Capture the cell that displays the provided text and extract its (X, Y) central coordinate. 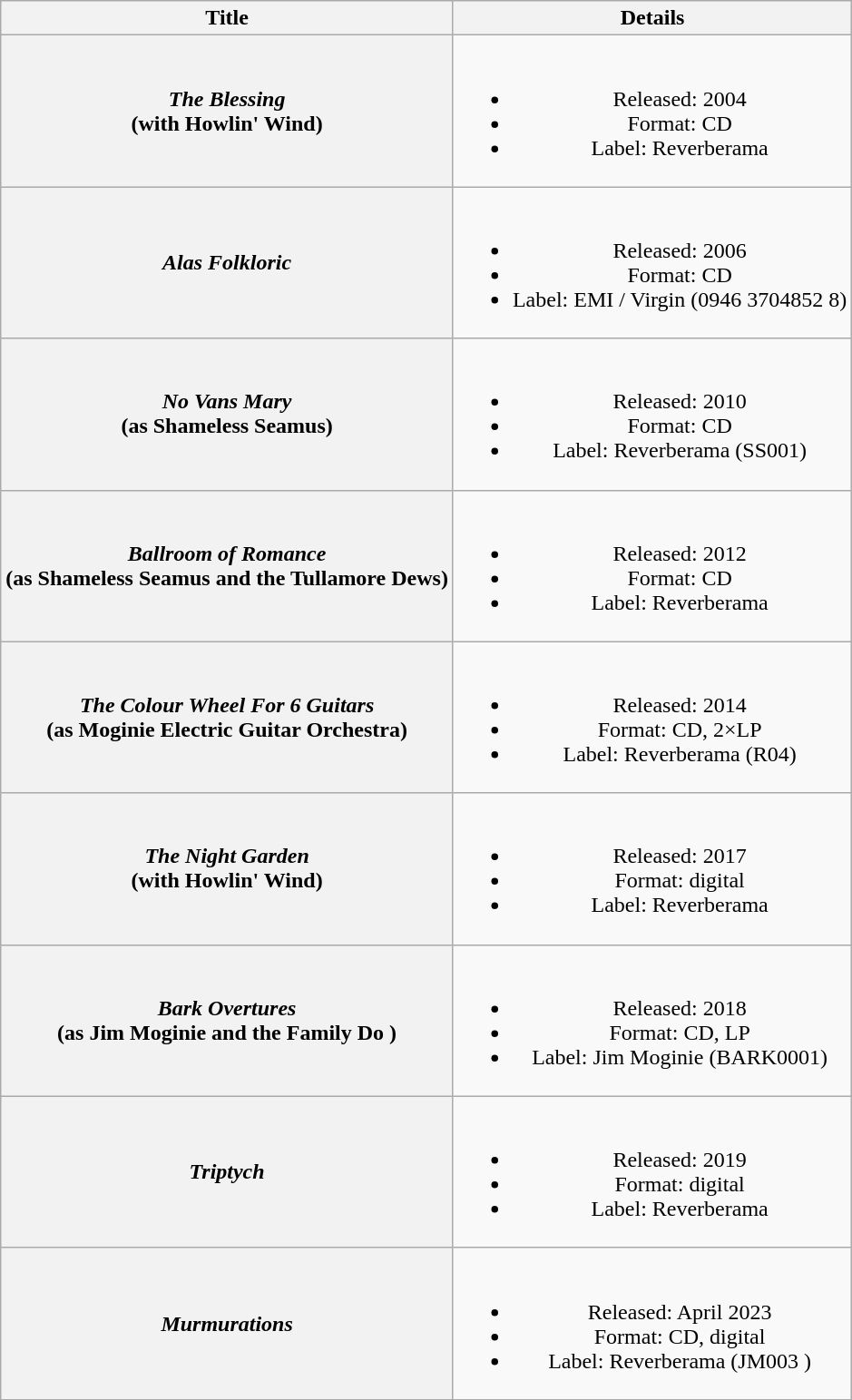
The Colour Wheel For 6 Guitars (as Moginie Electric Guitar Orchestra) (227, 717)
Released: 2018Format: CD, LPLabel: Jim Moginie (BARK0001) (651, 1020)
The Blessing (with Howlin' Wind) (227, 111)
Released: April 2023Format: CD, digitalLabel: Reverberama (JM003 ) (651, 1323)
Released: 2012Format: CDLabel: Reverberama (651, 566)
Triptych (227, 1172)
Released: 2004Format: CDLabel: Reverberama (651, 111)
Bark Overtures (as Jim Moginie and the Family Do ) (227, 1020)
Released: 2017Format: digitalLabel: Reverberama (651, 869)
No Vans Mary (as Shameless Seamus) (227, 414)
Released: 2014Format: CD, 2×LPLabel: Reverberama (R04) (651, 717)
Released: 2010Format: CDLabel: Reverberama (SS001) (651, 414)
Released: 2019Format: digitalLabel: Reverberama (651, 1172)
Alas Folkloric (227, 263)
Ballroom of Romance (as Shameless Seamus and the Tullamore Dews) (227, 566)
Title (227, 18)
The Night Garden (with Howlin' Wind) (227, 869)
Murmurations (227, 1323)
Details (651, 18)
Released: 2006Format: CDLabel: EMI / Virgin (0946 3704852 8) (651, 263)
